Identify which cell holds the provided text, then report its [X, Y] central coordinate. 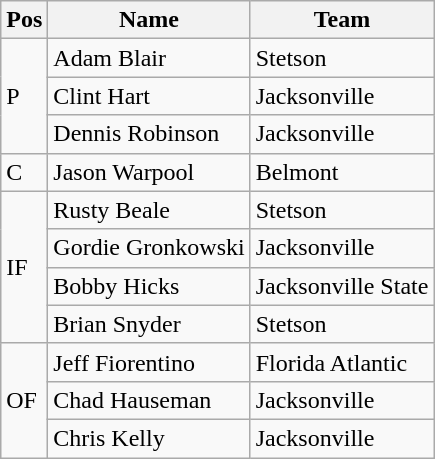
Chad Hauseman [149, 400]
Clint Hart [149, 96]
Belmont [342, 172]
Jacksonville State [342, 286]
Dennis Robinson [149, 134]
Adam Blair [149, 58]
Florida Atlantic [342, 362]
OF [24, 400]
C [24, 172]
Rusty Beale [149, 210]
Jeff Fiorentino [149, 362]
IF [24, 267]
Bobby Hicks [149, 286]
P [24, 96]
Team [342, 20]
Gordie Gronkowski [149, 248]
Jason Warpool [149, 172]
Pos [24, 20]
Brian Snyder [149, 324]
Chris Kelly [149, 438]
Name [149, 20]
